Locate the cell with the specified text and output its (X, Y) center coordinate. 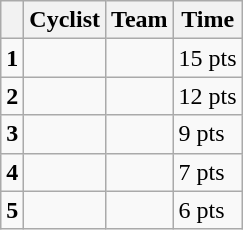
2 (12, 96)
4 (12, 172)
9 pts (208, 134)
Cyclist (65, 20)
1 (12, 58)
15 pts (208, 58)
Time (208, 20)
5 (12, 210)
12 pts (208, 96)
6 pts (208, 210)
3 (12, 134)
Team (140, 20)
7 pts (208, 172)
